Detect which cell encompasses the target text, then output its [X, Y] center coordinate. 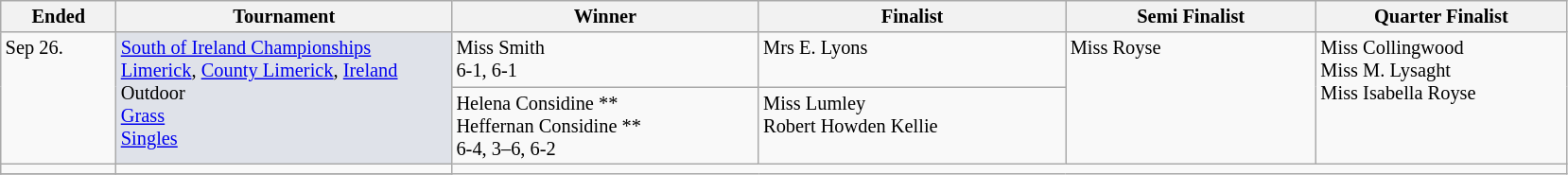
Sep 26. [59, 98]
Miss Collingwood Miss M. Lysaght Miss Isabella Royse [1441, 98]
South of Ireland ChampionshipsLimerick, County Limerick, IrelandOutdoorGrassSingles [284, 98]
Helena Considine ** Heffernan Considine **6-4, 3–6, 6-2 [605, 126]
Miss Royse [1192, 98]
Miss Lumley Robert Howden Kellie [912, 126]
Miss Smith6-1, 6-1 [605, 60]
Quarter Finalist [1441, 16]
Semi Finalist [1192, 16]
Ended [59, 16]
Winner [605, 16]
Tournament [284, 16]
Finalist [912, 16]
Mrs E. Lyons [912, 60]
